Locate the cell with the specified text and output its (x, y) center coordinate. 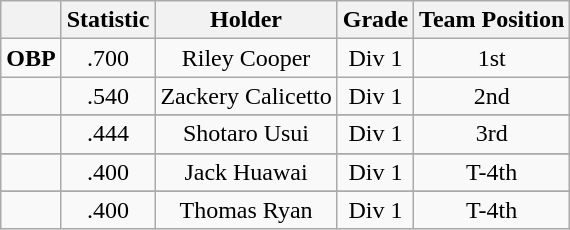
Grade (375, 20)
Zackery Calicetto (246, 96)
3rd (492, 134)
Shotaro Usui (246, 134)
Thomas Ryan (246, 210)
.444 (108, 134)
Statistic (108, 20)
Holder (246, 20)
OBP (31, 58)
1st (492, 58)
2nd (492, 96)
Riley Cooper (246, 58)
.540 (108, 96)
.700 (108, 58)
Jack Huawai (246, 172)
Team Position (492, 20)
